Find where the given text appears and provide that cell's center as (X, Y) coordinate. 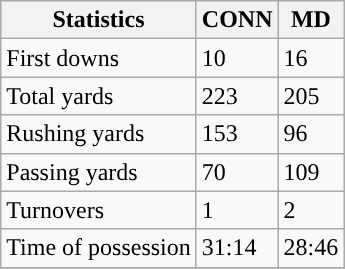
70 (237, 172)
Time of possession (99, 248)
96 (311, 134)
16 (311, 58)
Passing yards (99, 172)
1 (237, 210)
First downs (99, 58)
153 (237, 134)
Rushing yards (99, 134)
109 (311, 172)
Total yards (99, 96)
10 (237, 58)
31:14 (237, 248)
2 (311, 210)
223 (237, 96)
205 (311, 96)
Statistics (99, 20)
CONN (237, 20)
Turnovers (99, 210)
28:46 (311, 248)
MD (311, 20)
